Locate the cell with the specified text and output its [X, Y] center coordinate. 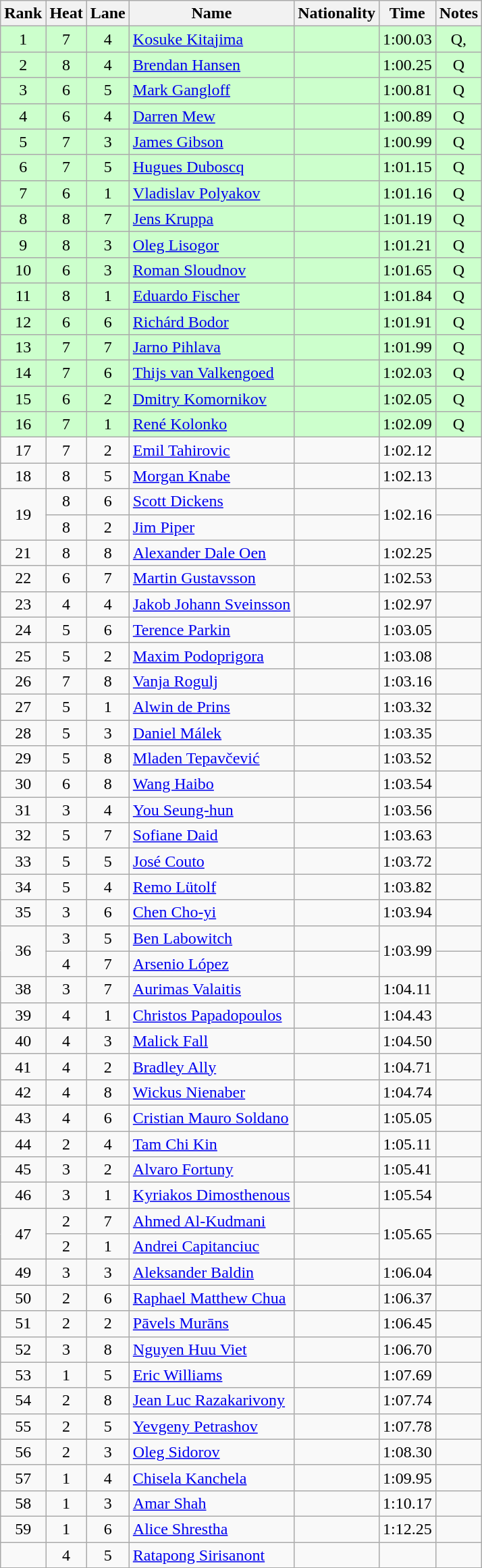
Wickus Nienaber [211, 1092]
Raphael Matthew Chua [211, 1298]
Scott Dickens [211, 502]
1:03.94 [407, 913]
Richárd Bodor [211, 322]
1:03.63 [407, 836]
Notes [458, 13]
Arsenio López [211, 964]
Pāvels Murāns [211, 1324]
1:03.16 [407, 681]
1:10.17 [407, 1503]
1:05.11 [407, 1144]
Nguyen Huu Viet [211, 1349]
José Couto [211, 861]
1:05.41 [407, 1170]
Alwin de Prins [211, 707]
James Gibson [211, 142]
1:05.54 [407, 1195]
Sofiane Daid [211, 836]
9 [23, 244]
49 [23, 1272]
Dmitry Komornikov [211, 399]
1:03.54 [407, 784]
Thijs van Valkengoed [211, 373]
34 [23, 887]
1:01.15 [407, 167]
50 [23, 1298]
52 [23, 1349]
1:06.45 [407, 1324]
1:01.16 [407, 193]
1:00.89 [407, 116]
1:01.91 [407, 322]
1:07.74 [407, 1401]
Nationality [337, 13]
Mladen Tepavčević [211, 759]
1:07.69 [407, 1375]
1:02.03 [407, 373]
Chisela Kanchela [211, 1478]
1:00.99 [407, 142]
René Kolonko [211, 425]
Kyriakos Dimosthenous [211, 1195]
1:02.53 [407, 578]
Christos Papadopoulos [211, 1015]
18 [23, 476]
1:01.84 [407, 296]
11 [23, 296]
1:04.43 [407, 1015]
1:03.35 [407, 732]
Oleg Sidorov [211, 1452]
47 [23, 1234]
58 [23, 1503]
30 [23, 784]
1:01.99 [407, 348]
42 [23, 1092]
Morgan Knabe [211, 476]
1:03.99 [407, 951]
Vanja Rogulj [211, 681]
41 [23, 1066]
29 [23, 759]
25 [23, 655]
Bradley Ally [211, 1066]
1:02.13 [407, 476]
36 [23, 951]
Q, [458, 39]
56 [23, 1452]
Jarno Pihlava [211, 348]
Alice Shrestha [211, 1529]
Ben Labowitch [211, 938]
1:02.97 [407, 604]
1:03.56 [407, 810]
Time [407, 13]
1:02.09 [407, 425]
40 [23, 1041]
Emil Tahirovic [211, 450]
Roman Sloudnov [211, 270]
1:04.74 [407, 1092]
1:02.05 [407, 399]
57 [23, 1478]
46 [23, 1195]
Amar Shah [211, 1503]
38 [23, 990]
1:00.03 [407, 39]
Darren Mew [211, 116]
Daniel Málek [211, 732]
12 [23, 322]
1:03.72 [407, 861]
1:12.25 [407, 1529]
Eric Williams [211, 1375]
1:09.95 [407, 1478]
Chen Cho-yi [211, 913]
1:03.52 [407, 759]
13 [23, 348]
17 [23, 450]
1:08.30 [407, 1452]
Alexander Dale Oen [211, 553]
27 [23, 707]
Jim Piper [211, 527]
1:06.37 [407, 1298]
Ratapong Sirisanont [211, 1555]
1:00.81 [407, 90]
Heat [66, 13]
Jakob Johann Sveinsson [211, 604]
Ahmed Al-Kudmani [211, 1221]
54 [23, 1401]
You Seung-hun [211, 810]
39 [23, 1015]
Jean Luc Razakarivony [211, 1401]
1:01.65 [407, 270]
Andrei Capitanciuc [211, 1247]
28 [23, 732]
10 [23, 270]
1:03.08 [407, 655]
Martin Gustavsson [211, 578]
Mark Gangloff [211, 90]
26 [23, 681]
1:06.04 [407, 1272]
Cristian Mauro Soldano [211, 1118]
Terence Parkin [211, 630]
1:00.25 [407, 65]
59 [23, 1529]
Brendan Hansen [211, 65]
19 [23, 514]
Wang Haibo [211, 784]
1:01.19 [407, 219]
Hugues Duboscq [211, 167]
14 [23, 373]
Aleksander Baldin [211, 1272]
Vladislav Polyakov [211, 193]
1:04.50 [407, 1041]
31 [23, 810]
1:01.21 [407, 244]
Lane [108, 13]
1:07.78 [407, 1426]
33 [23, 861]
Oleg Lisogor [211, 244]
1:06.70 [407, 1349]
1:04.71 [407, 1066]
55 [23, 1426]
Name [211, 13]
43 [23, 1118]
Alvaro Fortuny [211, 1170]
Aurimas Valaitis [211, 990]
32 [23, 836]
51 [23, 1324]
23 [23, 604]
Tam Chi Kin [211, 1144]
Jens Kruppa [211, 219]
1:02.25 [407, 553]
1:02.12 [407, 450]
1:02.16 [407, 514]
15 [23, 399]
Rank [23, 13]
Eduardo Fischer [211, 296]
Malick Fall [211, 1041]
Yevgeny Petrashov [211, 1426]
Remo Lütolf [211, 887]
1:03.82 [407, 887]
44 [23, 1144]
1:03.32 [407, 707]
45 [23, 1170]
Maxim Podoprigora [211, 655]
24 [23, 630]
1:04.11 [407, 990]
22 [23, 578]
21 [23, 553]
35 [23, 913]
1:03.05 [407, 630]
16 [23, 425]
Kosuke Kitajima [211, 39]
1:05.65 [407, 1234]
53 [23, 1375]
1:05.05 [407, 1118]
